For the text-containing cell, return its midpoint in [X, Y] coordinate format. 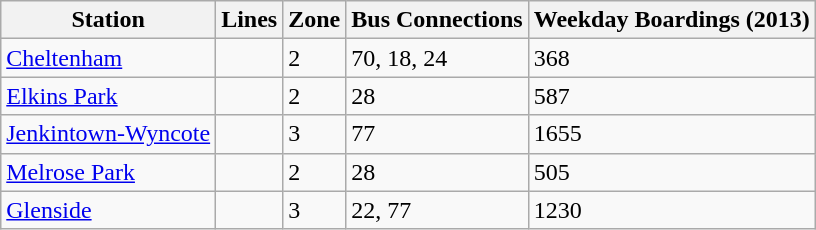
22, 77 [437, 210]
Jenkintown-Wyncote [108, 134]
1655 [672, 134]
505 [672, 172]
Elkins Park [108, 96]
587 [672, 96]
Lines [250, 20]
Melrose Park [108, 172]
Bus Connections [437, 20]
Station [108, 20]
Weekday Boardings (2013) [672, 20]
70, 18, 24 [437, 58]
Zone [314, 20]
Glenside [108, 210]
368 [672, 58]
1230 [672, 210]
77 [437, 134]
Cheltenham [108, 58]
